Return (X, Y) of the center of cell containing provided text 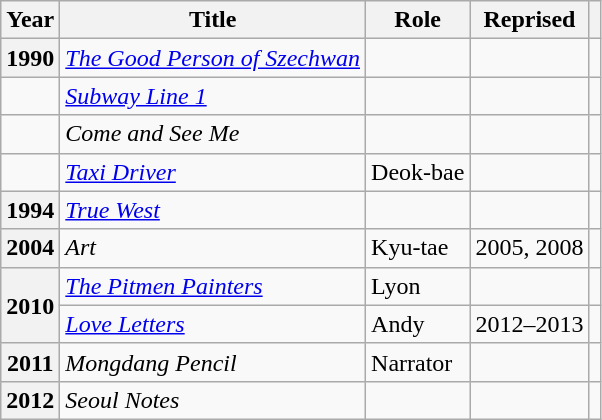
Year (30, 20)
Come and See Me (213, 134)
Lyon (418, 286)
Title (213, 20)
Art (213, 248)
Mongdang Pencil (213, 362)
Subway Line 1 (213, 96)
2005, 2008 (530, 248)
2010 (30, 305)
2004 (30, 248)
Narrator (418, 362)
1990 (30, 58)
True West (213, 210)
2012–2013 (530, 324)
1994 (30, 210)
Andy (418, 324)
Seoul Notes (213, 400)
Taxi Driver (213, 172)
The Good Person of Szechwan (213, 58)
Love Letters (213, 324)
Kyu-tae (418, 248)
Deok-bae (418, 172)
2012 (30, 400)
The Pitmen Painters (213, 286)
2011 (30, 362)
Role (418, 20)
Reprised (530, 20)
